Provide the [x, y] coordinate of the cell's center where the given text is located.  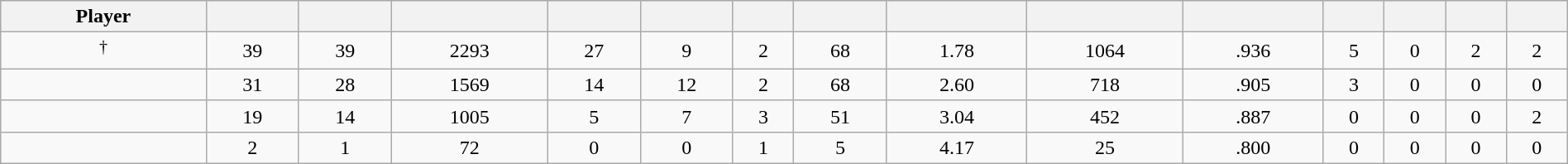
4.17 [957, 147]
7 [686, 116]
28 [345, 84]
51 [840, 116]
2.60 [957, 84]
9 [686, 51]
31 [252, 84]
452 [1105, 116]
2293 [470, 51]
27 [594, 51]
718 [1105, 84]
72 [470, 147]
Player [103, 17]
19 [252, 116]
.936 [1254, 51]
.800 [1254, 147]
25 [1105, 147]
3.04 [957, 116]
1005 [470, 116]
12 [686, 84]
1064 [1105, 51]
.887 [1254, 116]
.905 [1254, 84]
1.78 [957, 51]
1569 [470, 84]
† [103, 51]
